Scan for the cell matching the given text and deliver its [x, y] coordinate at center. 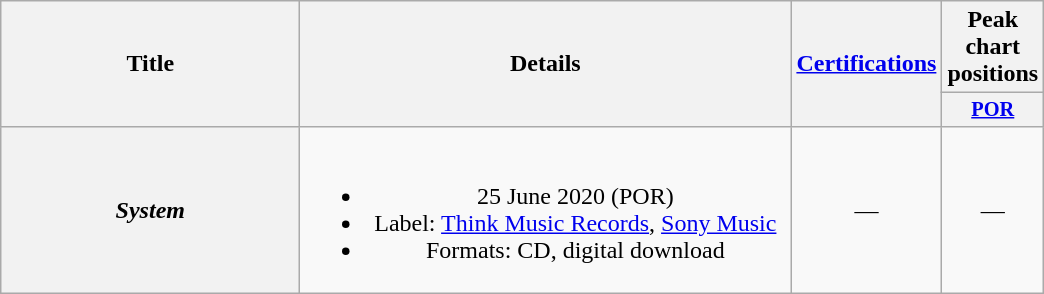
Peak chart positions [993, 47]
Certifications [866, 64]
25 June 2020 (POR)Label: Think Music Records, Sony MusicFormats: CD, digital download [546, 210]
System [150, 210]
POR [993, 110]
Details [546, 64]
Title [150, 64]
